Detect which cell encompasses the target text, then output its (X, Y) center coordinate. 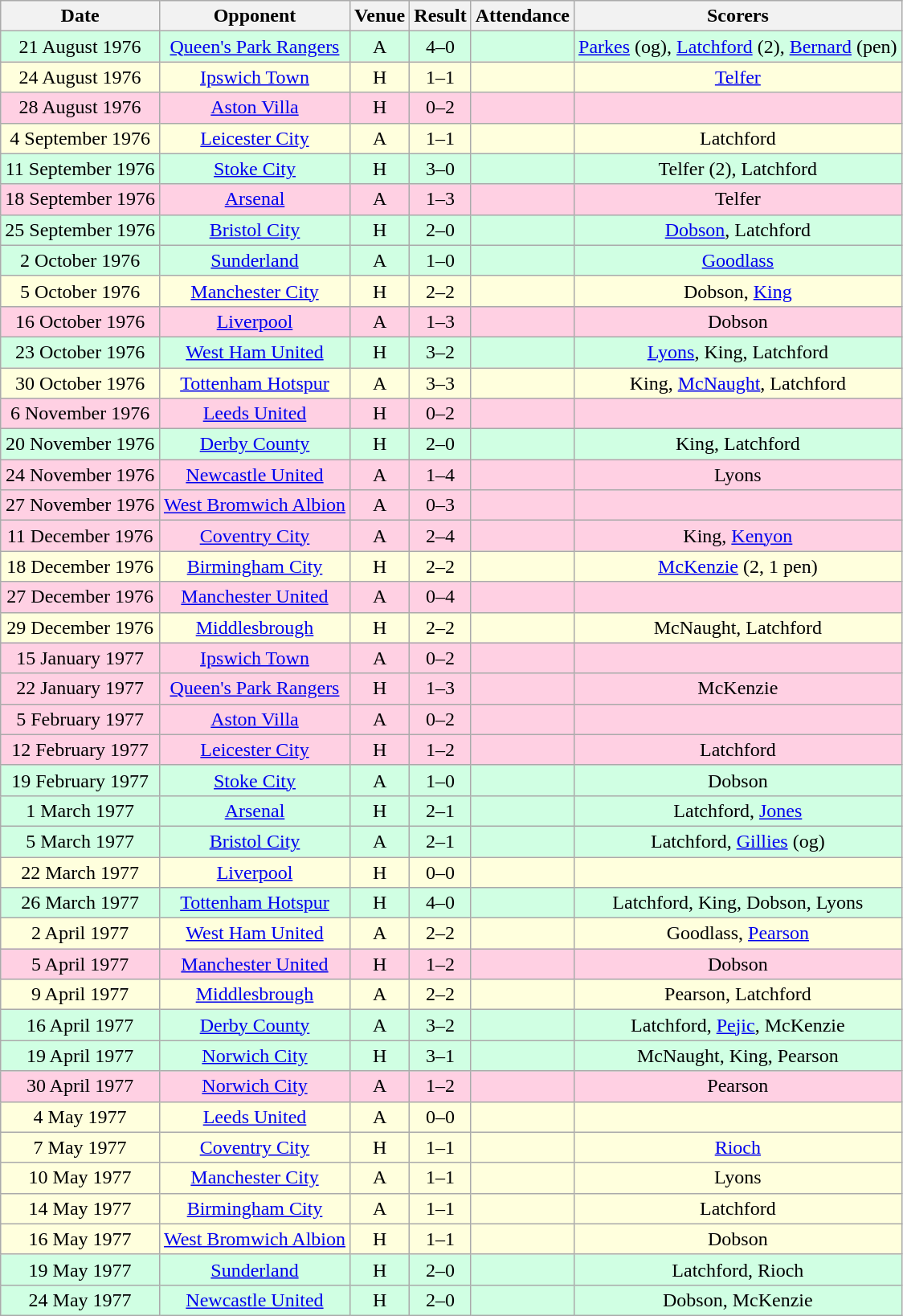
18 December 1976 (80, 566)
27 December 1976 (80, 597)
Venue (380, 16)
7 May 1977 (80, 1147)
Lyons, King, Latchford (738, 352)
19 May 1977 (80, 1269)
3–1 (440, 1056)
0–3 (440, 505)
30 April 1977 (80, 1086)
6 November 1976 (80, 414)
Latchford, Pejic, McKenzie (738, 1025)
Result (440, 16)
22 March 1977 (80, 872)
King, Latchford (738, 444)
1 March 1977 (80, 811)
1–4 (440, 475)
King, Kenyon (738, 536)
24 November 1976 (80, 475)
15 January 1977 (80, 658)
Telfer (2), Latchford (738, 169)
Goodlass, Pearson (738, 934)
Pearson (738, 1086)
Scorers (738, 16)
Latchford, Gillies (og) (738, 841)
19 April 1977 (80, 1056)
22 January 1977 (80, 689)
28 August 1976 (80, 108)
Date (80, 16)
McKenzie (738, 689)
5 March 1977 (80, 841)
21 August 1976 (80, 47)
3–3 (440, 383)
3–0 (440, 169)
Rioch (738, 1147)
Dobson, Latchford (738, 230)
30 October 1976 (80, 383)
Goodlass (738, 260)
18 September 1976 (80, 199)
19 February 1977 (80, 780)
16 May 1977 (80, 1239)
5 October 1976 (80, 291)
24 August 1976 (80, 77)
24 May 1977 (80, 1300)
5 April 1977 (80, 964)
McKenzie (2, 1 pen) (738, 566)
Opponent (254, 16)
11 December 1976 (80, 536)
McNaught, King, Pearson (738, 1056)
16 April 1977 (80, 1025)
16 October 1976 (80, 321)
Latchford, Jones (738, 811)
11 September 1976 (80, 169)
14 May 1977 (80, 1208)
2–4 (440, 536)
20 November 1976 (80, 444)
26 March 1977 (80, 903)
Pearson, Latchford (738, 995)
Latchford, King, Dobson, Lyons (738, 903)
5 February 1977 (80, 719)
23 October 1976 (80, 352)
25 September 1976 (80, 230)
9 April 1977 (80, 995)
Dobson, McKenzie (738, 1300)
2 April 1977 (80, 934)
McNaught, Latchford (738, 627)
12 February 1977 (80, 750)
10 May 1977 (80, 1178)
Attendance (522, 16)
Parkes (og), Latchford (2), Bernard (pen) (738, 47)
4 May 1977 (80, 1117)
2 October 1976 (80, 260)
4 September 1976 (80, 138)
King, McNaught, Latchford (738, 383)
29 December 1976 (80, 627)
27 November 1976 (80, 505)
Latchford, Rioch (738, 1269)
Dobson, King (738, 291)
0–4 (440, 597)
